Extract the [x, y] coordinate from the center of the cell holding the provided text.  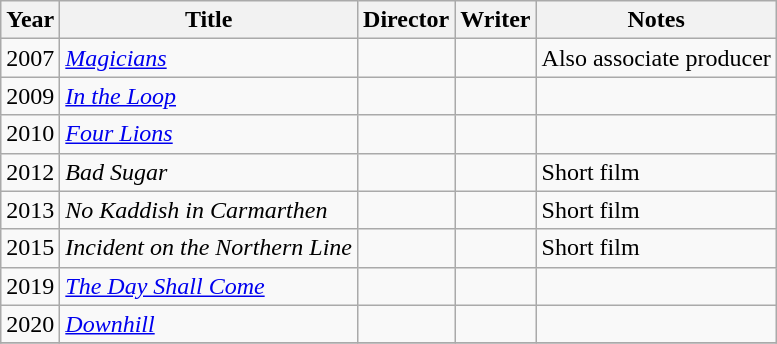
In the Loop [209, 96]
2010 [30, 134]
2019 [30, 286]
2009 [30, 96]
Writer [496, 20]
Bad Sugar [209, 172]
2015 [30, 248]
Title [209, 20]
The Day Shall Come [209, 286]
2012 [30, 172]
Notes [656, 20]
No Kaddish in Carmarthen [209, 210]
Director [406, 20]
Magicians [209, 58]
Four Lions [209, 134]
Year [30, 20]
2007 [30, 58]
2013 [30, 210]
2020 [30, 324]
Incident on the Northern Line [209, 248]
Also associate producer [656, 58]
Downhill [209, 324]
